Scan for the cell matching the given text and deliver its (x, y) coordinate at center. 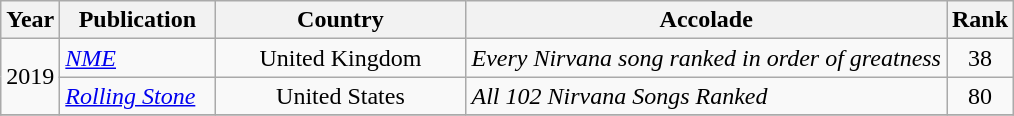
Publication (138, 20)
Rolling Stone (138, 96)
38 (980, 58)
Every Nirvana song ranked in order of greatness (706, 58)
United Kingdom (340, 58)
Rank (980, 20)
All 102 Nirvana Songs Ranked (706, 96)
United States (340, 96)
80 (980, 96)
Country (340, 20)
NME (138, 58)
2019 (30, 77)
Year (30, 20)
Accolade (706, 20)
